Extract the [x, y] coordinate from the center of the cell holding the provided text.  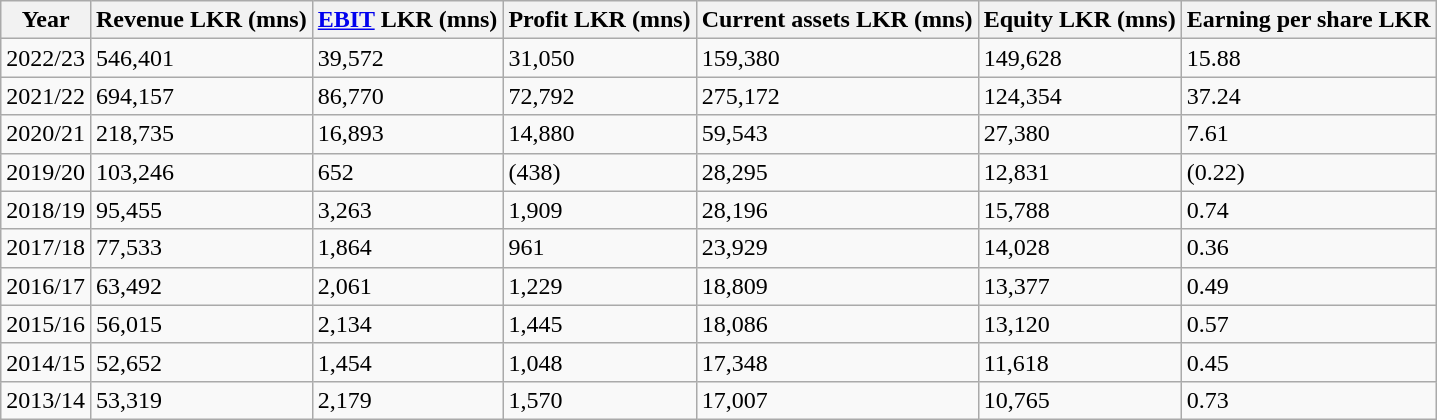
12,831 [1080, 172]
124,354 [1080, 96]
1,909 [600, 210]
28,196 [837, 210]
2021/22 [46, 96]
1,864 [408, 248]
23,929 [837, 248]
1,048 [600, 362]
7.61 [1308, 134]
0.45 [1308, 362]
1,445 [600, 324]
2,179 [408, 400]
652 [408, 172]
218,735 [201, 134]
Equity LKR (mns) [1080, 20]
18,809 [837, 286]
2019/20 [46, 172]
10,765 [1080, 400]
0.57 [1308, 324]
(0.22) [1308, 172]
15,788 [1080, 210]
149,628 [1080, 58]
28,295 [837, 172]
2018/19 [46, 210]
0.74 [1308, 210]
37.24 [1308, 96]
Current assets LKR (mns) [837, 20]
103,246 [201, 172]
159,380 [837, 58]
0.49 [1308, 286]
13,120 [1080, 324]
56,015 [201, 324]
1,454 [408, 362]
2,134 [408, 324]
275,172 [837, 96]
Profit LKR (mns) [600, 20]
15.88 [1308, 58]
(438) [600, 172]
77,533 [201, 248]
2016/17 [46, 286]
Earning per share LKR [1308, 20]
2014/15 [46, 362]
31,050 [600, 58]
2015/16 [46, 324]
95,455 [201, 210]
0.36 [1308, 248]
Revenue LKR (mns) [201, 20]
961 [600, 248]
14,028 [1080, 248]
39,572 [408, 58]
2020/21 [46, 134]
Year [46, 20]
694,157 [201, 96]
13,377 [1080, 286]
2022/23 [46, 58]
52,652 [201, 362]
59,543 [837, 134]
53,319 [201, 400]
72,792 [600, 96]
16,893 [408, 134]
2013/14 [46, 400]
1,229 [600, 286]
14,880 [600, 134]
17,348 [837, 362]
86,770 [408, 96]
11,618 [1080, 362]
17,007 [837, 400]
27,380 [1080, 134]
18,086 [837, 324]
63,492 [201, 286]
0.73 [1308, 400]
3,263 [408, 210]
2017/18 [46, 248]
546,401 [201, 58]
EBIT LKR (mns) [408, 20]
2,061 [408, 286]
1,570 [600, 400]
